Capture the cell that displays the provided text and extract its (X, Y) central coordinate. 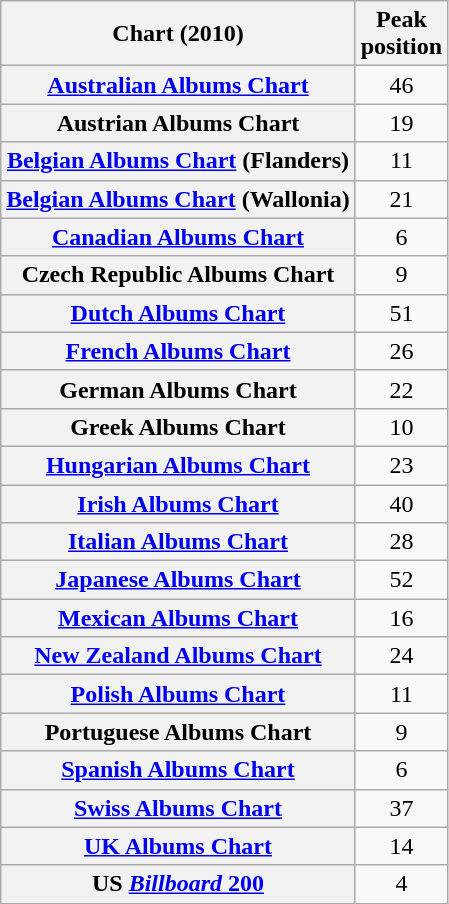
Swiss Albums Chart (178, 808)
Austrian Albums Chart (178, 123)
UK Albums Chart (178, 846)
Chart (2010) (178, 34)
37 (401, 808)
Czech Republic Albums Chart (178, 275)
French Albums Chart (178, 351)
Hungarian Albums Chart (178, 465)
22 (401, 389)
28 (401, 542)
Australian Albums Chart (178, 85)
Dutch Albums Chart (178, 313)
Italian Albums Chart (178, 542)
Mexican Albums Chart (178, 618)
Portuguese Albums Chart (178, 732)
Polish Albums Chart (178, 694)
24 (401, 656)
4 (401, 884)
Peakposition (401, 34)
21 (401, 199)
23 (401, 465)
Japanese Albums Chart (178, 580)
US Billboard 200 (178, 884)
New Zealand Albums Chart (178, 656)
Greek Albums Chart (178, 427)
10 (401, 427)
German Albums Chart (178, 389)
46 (401, 85)
19 (401, 123)
51 (401, 313)
52 (401, 580)
40 (401, 503)
14 (401, 846)
Belgian Albums Chart (Flanders) (178, 161)
Belgian Albums Chart (Wallonia) (178, 199)
Irish Albums Chart (178, 503)
Spanish Albums Chart (178, 770)
16 (401, 618)
Canadian Albums Chart (178, 237)
26 (401, 351)
